Scan for the cell matching the given text and deliver its (x, y) coordinate at center. 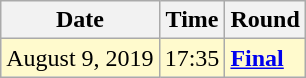
August 9, 2019 (80, 58)
17:35 (192, 58)
Final (265, 58)
Time (192, 20)
Round (265, 20)
Date (80, 20)
